Extract the [X, Y] coordinate from the center of the cell holding the provided text.  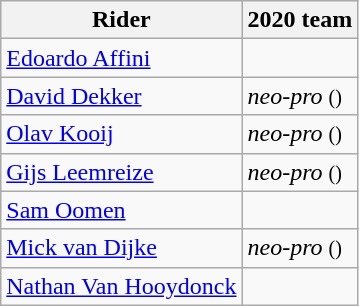
Gijs Leemreize [122, 172]
Edoardo Affini [122, 58]
David Dekker [122, 96]
Olav Kooij [122, 134]
Nathan Van Hooydonck [122, 286]
Mick van Dijke [122, 248]
Sam Oomen [122, 210]
Rider [122, 20]
2020 team [300, 20]
